Locate the cell with the specified text and output its (X, Y) center coordinate. 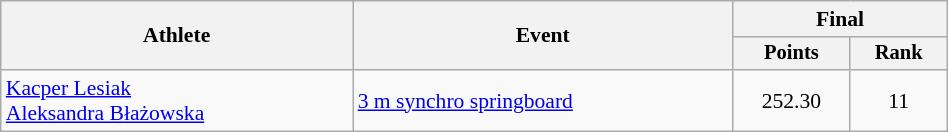
3 m synchro springboard (543, 100)
Rank (898, 54)
Athlete (177, 36)
Event (543, 36)
252.30 (792, 100)
Points (792, 54)
Kacper LesiakAleksandra Błażowska (177, 100)
11 (898, 100)
Final (840, 19)
